Search for the cell housing the specified text and yield its [x, y] center coordinate. 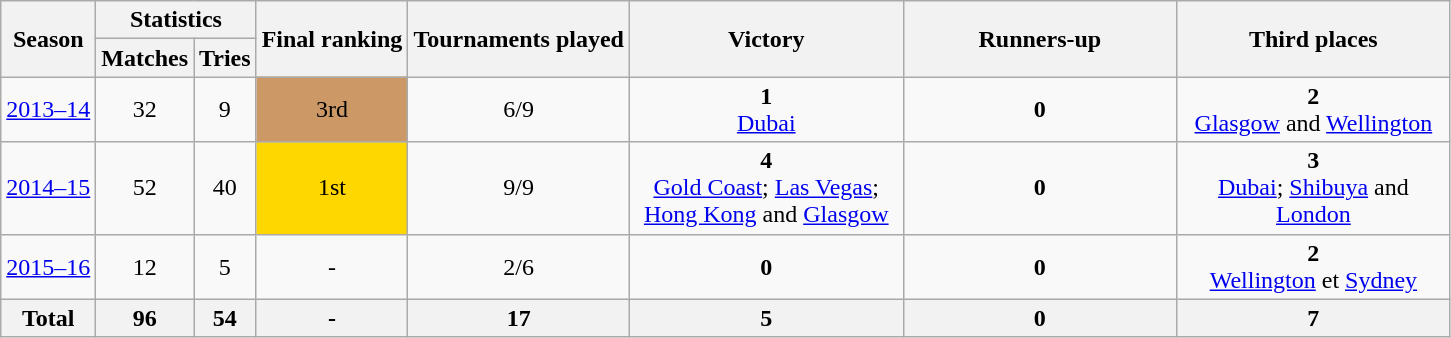
Season [48, 39]
Runners-up [1040, 39]
Victory [766, 39]
40 [226, 188]
3rd [332, 110]
2015–16 [48, 266]
2 Wellington et Sydney [1314, 266]
12 [145, 266]
17 [519, 318]
Third places [1314, 39]
3 Dubai; Shibuya and London [1314, 188]
9 [226, 110]
Statistics [176, 20]
9/9 [519, 188]
1 Dubai [766, 110]
Tries [226, 58]
1st [332, 188]
Tournaments played [519, 39]
6/9 [519, 110]
Total [48, 318]
96 [145, 318]
2014–15 [48, 188]
4 Gold Coast; Las Vegas; Hong Kong and Glasgow [766, 188]
7 [1314, 318]
32 [145, 110]
54 [226, 318]
2013–14 [48, 110]
2/6 [519, 266]
52 [145, 188]
Matches [145, 58]
2 Glasgow and Wellington [1314, 110]
Final ranking [332, 39]
